Provide the (X, Y) coordinate of the cell's center where the given text is located.  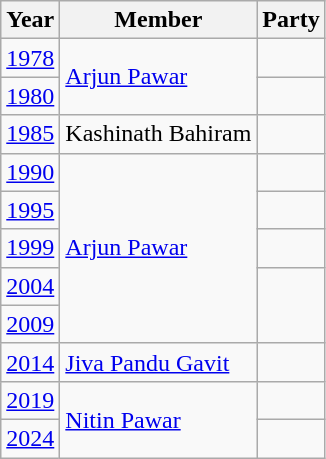
2004 (30, 286)
Year (30, 20)
1995 (30, 210)
1978 (30, 58)
2014 (30, 362)
2019 (30, 400)
Nitin Pawar (158, 419)
Member (158, 20)
1999 (30, 248)
1985 (30, 134)
Kashinath Bahiram (158, 134)
2024 (30, 438)
1990 (30, 172)
Party (291, 20)
Jiva Pandu Gavit (158, 362)
2009 (30, 324)
1980 (30, 96)
